Search for the cell housing the specified text and yield its (x, y) center coordinate. 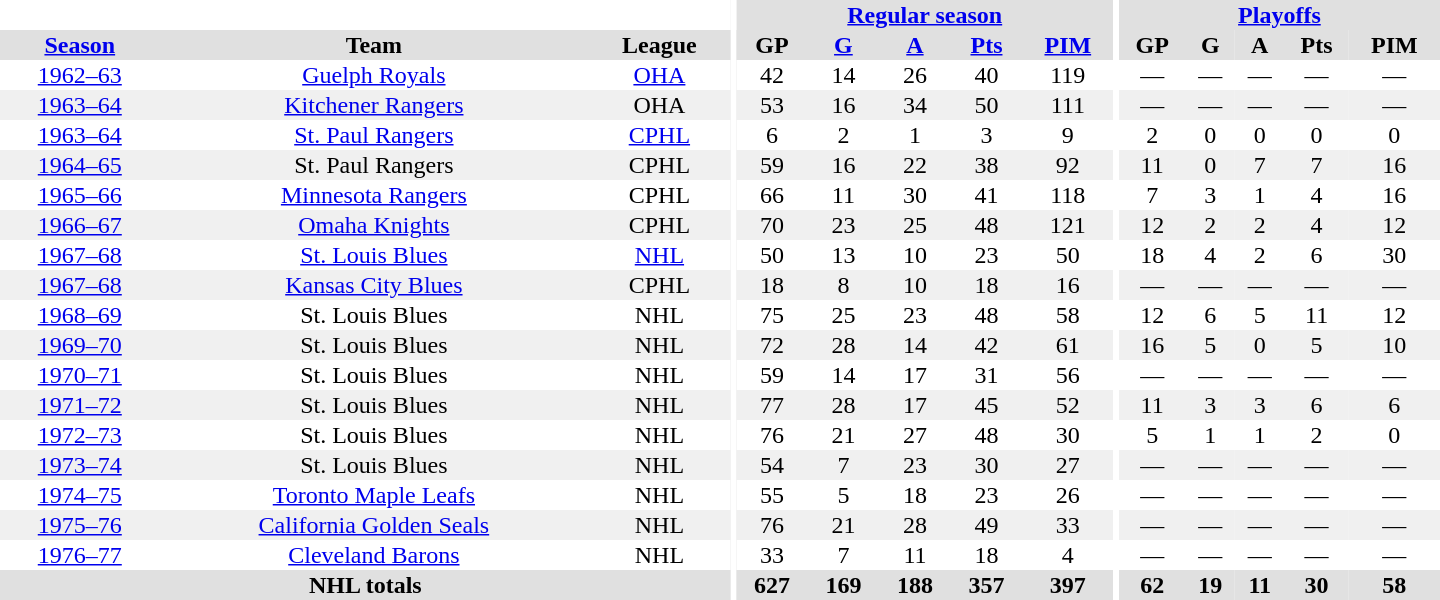
1966–67 (80, 225)
62 (1152, 585)
72 (772, 345)
9 (1068, 135)
54 (772, 465)
77 (772, 405)
1974–75 (80, 495)
397 (1068, 585)
92 (1068, 165)
Regular season (924, 15)
627 (772, 585)
1970–71 (80, 375)
Playoffs (1280, 15)
70 (772, 225)
41 (987, 195)
Kitchener Rangers (374, 105)
53 (772, 105)
Toronto Maple Leafs (374, 495)
Team (374, 45)
34 (915, 105)
1962–63 (80, 75)
169 (844, 585)
Minnesota Rangers (374, 195)
119 (1068, 75)
Kansas City Blues (374, 285)
49 (987, 525)
Guelph Royals (374, 75)
22 (915, 165)
1976–77 (80, 555)
8 (844, 285)
111 (1068, 105)
1973–74 (80, 465)
40 (987, 75)
31 (987, 375)
Season (80, 45)
League (659, 45)
75 (772, 315)
Omaha Knights (374, 225)
13 (844, 255)
45 (987, 405)
66 (772, 195)
61 (1068, 345)
38 (987, 165)
1964–65 (80, 165)
1975–76 (80, 525)
52 (1068, 405)
188 (915, 585)
1972–73 (80, 435)
56 (1068, 375)
118 (1068, 195)
1968–69 (80, 315)
55 (772, 495)
357 (987, 585)
1971–72 (80, 405)
121 (1068, 225)
1969–70 (80, 345)
19 (1210, 585)
NHL totals (366, 585)
California Golden Seals (374, 525)
1965–66 (80, 195)
Cleveland Barons (374, 555)
